Scan for the cell matching the given text and deliver its [X, Y] coordinate at center. 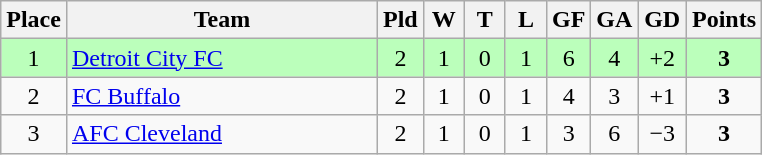
Points [724, 20]
Pld [401, 20]
FC Buffalo [222, 96]
GA [614, 20]
T [484, 20]
Place [34, 20]
Team [222, 20]
L [526, 20]
GD [662, 20]
GF [568, 20]
+2 [662, 58]
AFC Cleveland [222, 134]
−3 [662, 134]
+1 [662, 96]
Detroit City FC [222, 58]
W [444, 20]
